Scan for the cell matching the given text and deliver its (x, y) coordinate at center. 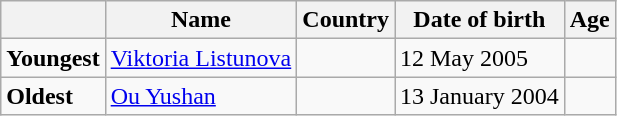
13 January 2004 (479, 96)
Age (590, 20)
Ou Yushan (201, 96)
Oldest (53, 96)
Youngest (53, 58)
Viktoria Listunova (201, 58)
Name (201, 20)
12 May 2005 (479, 58)
Country (346, 20)
Date of birth (479, 20)
